Locate the cell with the specified text and output its (x, y) center coordinate. 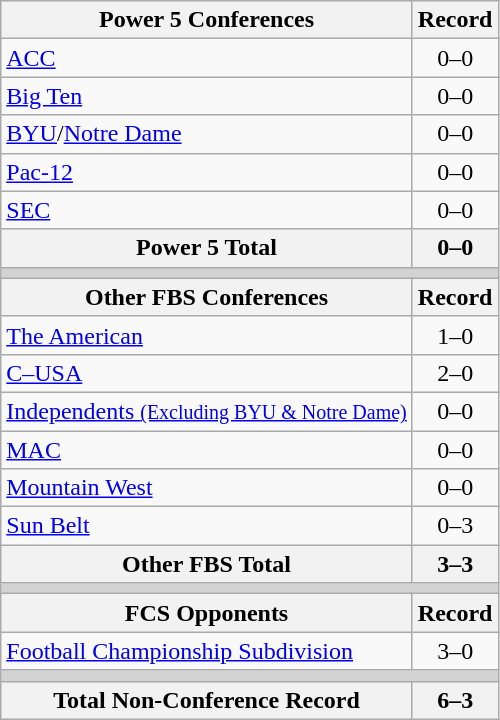
MAC (207, 449)
Mountain West (207, 488)
Big Ten (207, 96)
Other FBS Conferences (207, 297)
Other FBS Total (207, 564)
Sun Belt (207, 526)
Independents (Excluding BYU & Notre Dame) (207, 411)
1–0 (455, 335)
C–USA (207, 373)
ACC (207, 58)
The American (207, 335)
2–0 (455, 373)
Total Non-Conference Record (207, 700)
BYU/Notre Dame (207, 134)
FCS Opponents (207, 613)
Power 5 Conferences (207, 20)
Pac-12 (207, 172)
3–0 (455, 651)
0–3 (455, 526)
3–3 (455, 564)
Power 5 Total (207, 248)
6–3 (455, 700)
Football Championship Subdivision (207, 651)
SEC (207, 210)
